Pinpoint the cell where the given text exists, returning its [x, y] midpoint coordinate. 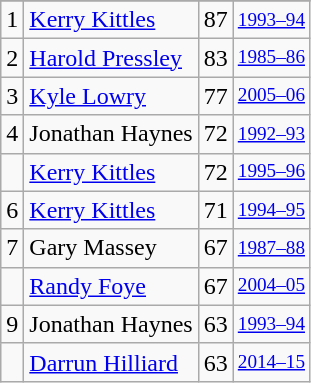
3 [12, 96]
1994–95 [271, 210]
1 [12, 20]
2005–06 [271, 96]
Kyle Lowry [111, 96]
4 [12, 134]
1987–88 [271, 248]
Harold Pressley [111, 58]
1985–86 [271, 58]
2014–15 [271, 362]
1992–93 [271, 134]
71 [216, 210]
83 [216, 58]
7 [12, 248]
1995–96 [271, 172]
Randy Foye [111, 286]
9 [12, 324]
6 [12, 210]
87 [216, 20]
2004–05 [271, 286]
Gary Massey [111, 248]
77 [216, 96]
Darrun Hilliard [111, 362]
2 [12, 58]
